Determine the [x, y] coordinate at the center of the cell enclosing the given text.  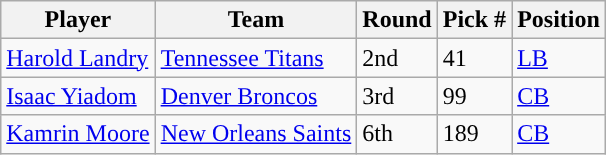
Isaac Yiadom [78, 96]
New Orleans Saints [256, 134]
41 [474, 58]
6th [397, 134]
Tennessee Titans [256, 58]
Pick # [474, 20]
2nd [397, 58]
3rd [397, 96]
Harold Landry [78, 58]
Round [397, 20]
189 [474, 134]
Team [256, 20]
LB [559, 58]
99 [474, 96]
Position [559, 20]
Denver Broncos [256, 96]
Kamrin Moore [78, 134]
Player [78, 20]
